Capture the cell that displays the provided text and extract its [X, Y] central coordinate. 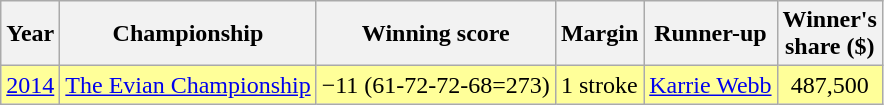
487,500 [830, 85]
Championship [188, 34]
−11 (61-72-72-68=273) [436, 85]
Year [30, 34]
Winning score [436, 34]
Margin [599, 34]
2014 [30, 85]
1 stroke [599, 85]
Runner-up [710, 34]
The Evian Championship [188, 85]
Karrie Webb [710, 85]
Winner'sshare ($) [830, 34]
